Capture the cell that displays the provided text and extract its [x, y] central coordinate. 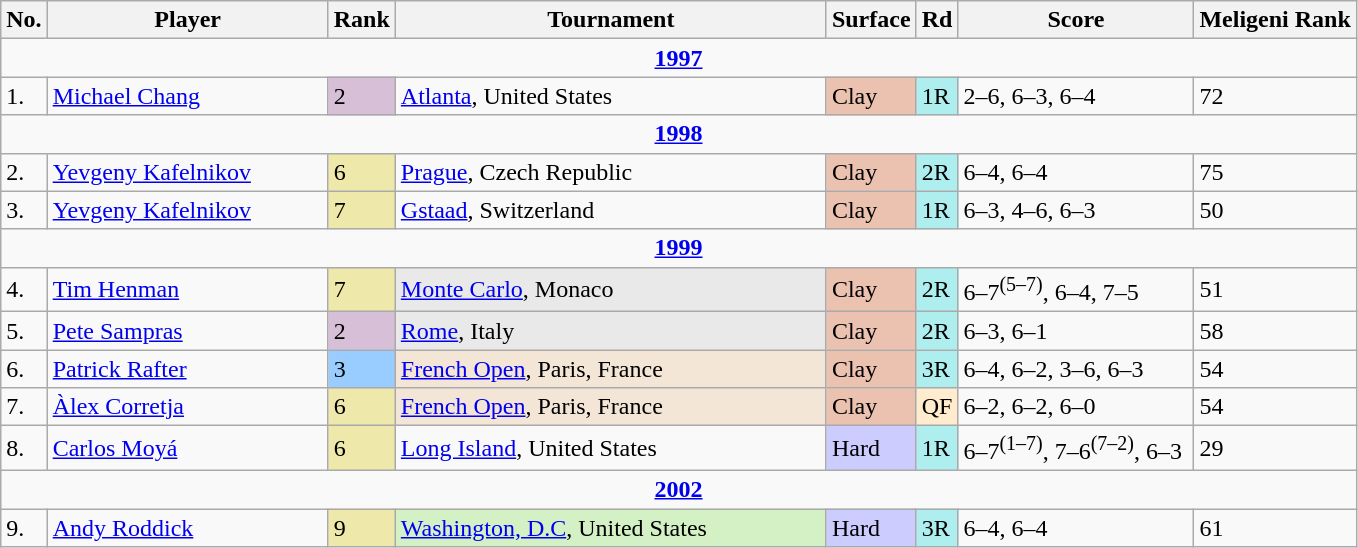
3 [362, 369]
2–6, 6–3, 6–4 [1076, 96]
6–7(1–7), 7–6(7–2), 6–3 [1076, 448]
Player [188, 20]
1999 [679, 248]
1997 [679, 58]
61 [1275, 528]
Carlos Moyá [188, 448]
Patrick Rafter [188, 369]
4. [24, 290]
Rank [362, 20]
50 [1275, 210]
QF [937, 407]
Rd [937, 20]
6–2, 6–2, 6–0 [1076, 407]
75 [1275, 172]
Tim Henman [188, 290]
Tournament [610, 20]
Meligeni Rank [1275, 20]
58 [1275, 331]
1. [24, 96]
8. [24, 448]
9 [362, 528]
6–3, 6–1 [1076, 331]
6. [24, 369]
6–3, 4–6, 6–3 [1076, 210]
Pete Sampras [188, 331]
Àlex Corretja [188, 407]
Rome, Italy [610, 331]
Monte Carlo, Monaco [610, 290]
Score [1076, 20]
5. [24, 331]
7. [24, 407]
3. [24, 210]
9. [24, 528]
6–7(5–7), 6–4, 7–5 [1076, 290]
72 [1275, 96]
Andy Roddick [188, 528]
51 [1275, 290]
2002 [679, 489]
6–4, 6–2, 3–6, 6–3 [1076, 369]
Surface [871, 20]
2. [24, 172]
Michael Chang [188, 96]
Gstaad, Switzerland [610, 210]
No. [24, 20]
29 [1275, 448]
Washington, D.C, United States [610, 528]
Prague, Czech Republic [610, 172]
Atlanta, United States [610, 96]
1998 [679, 134]
Long Island, United States [610, 448]
